Scan for the cell matching the given text and deliver its (x, y) coordinate at center. 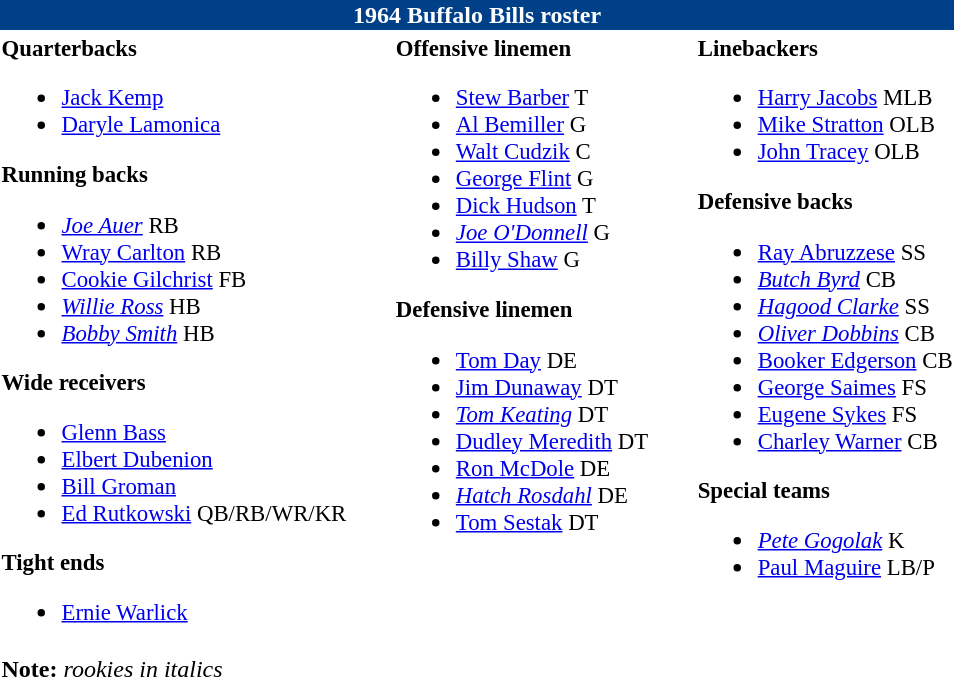
1964 Buffalo Bills roster (477, 15)
